Find where the given text appears and provide that cell's center as [X, Y] coordinate. 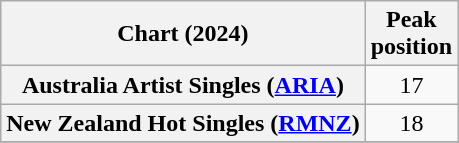
17 [411, 85]
18 [411, 123]
Australia Artist Singles (ARIA) [183, 85]
Chart (2024) [183, 34]
Peak position [411, 34]
New Zealand Hot Singles (RMNZ) [183, 123]
